Determine the [x, y] coordinate at the center of the cell enclosing the given text.  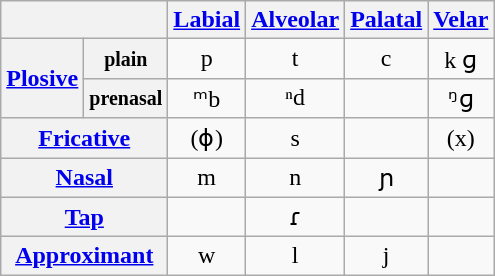
ɾ [296, 217]
ɲ [386, 178]
m [207, 178]
Nasal [84, 178]
Palatal [386, 20]
w [207, 256]
c [386, 59]
Plosive [42, 78]
s [296, 138]
l [296, 256]
Velar [461, 20]
ⁿd [296, 98]
Alveolar [296, 20]
Fricative [84, 138]
j [386, 256]
p [207, 59]
Approximant [84, 256]
n [296, 178]
plain [126, 59]
(ɸ) [207, 138]
t [296, 59]
(x) [461, 138]
Tap [84, 217]
prenasal [126, 98]
k ɡ [461, 59]
ᵐb [207, 98]
ᵑɡ [461, 98]
Labial [207, 20]
